Output the (x, y) coordinate of the center of the cell containing the given text.  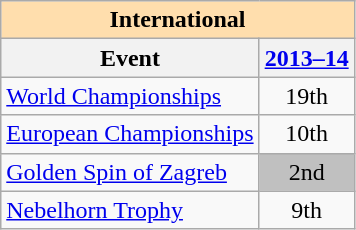
Event (130, 58)
European Championships (130, 134)
World Championships (130, 96)
International (178, 20)
2nd (306, 172)
10th (306, 134)
19th (306, 96)
Golden Spin of Zagreb (130, 172)
9th (306, 210)
2013–14 (306, 58)
Nebelhorn Trophy (130, 210)
